Search for the cell housing the specified text and yield its (x, y) center coordinate. 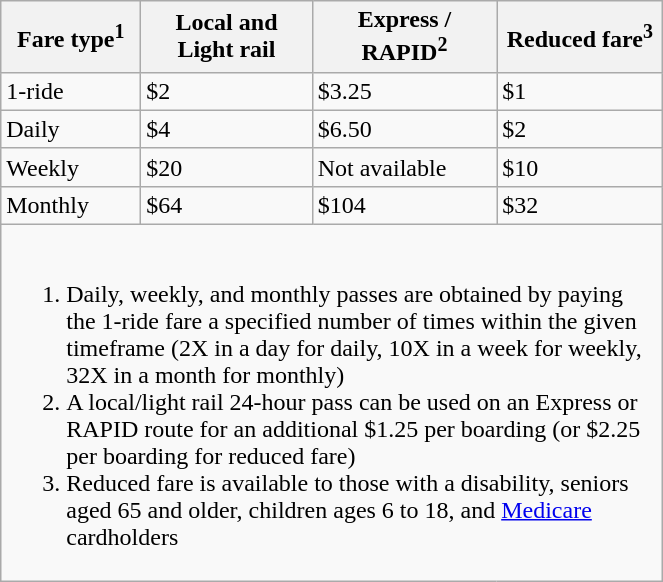
$64 (226, 205)
$6.50 (404, 129)
Fare type1 (71, 37)
Not available (404, 167)
1-ride (71, 91)
Daily (71, 129)
$20 (226, 167)
Reduced fare3 (580, 37)
Monthly (71, 205)
Express / RAPID2 (404, 37)
$104 (404, 205)
$32 (580, 205)
Weekly (71, 167)
$3.25 (404, 91)
$10 (580, 167)
Local and Light rail (226, 37)
$1 (580, 91)
$4 (226, 129)
